Return the (x, y) coordinate for the center point of the cell that contains the specified text.  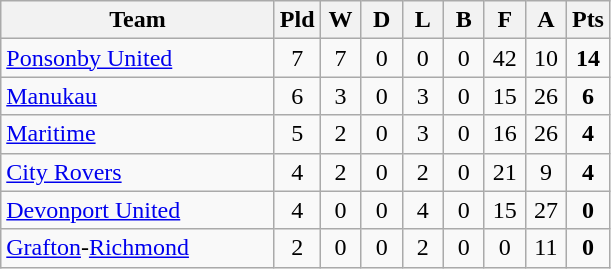
16 (504, 134)
L (422, 20)
Devonport United (138, 210)
Pld (297, 20)
B (464, 20)
Maritime (138, 134)
Manukau (138, 96)
11 (546, 248)
42 (504, 58)
10 (546, 58)
F (504, 20)
21 (504, 172)
A (546, 20)
14 (588, 58)
5 (297, 134)
W (340, 20)
Ponsonby United (138, 58)
9 (546, 172)
Grafton-Richmond (138, 248)
City Rovers (138, 172)
Team (138, 20)
D (382, 20)
Pts (588, 20)
27 (546, 210)
